For the text-containing cell, return its midpoint in (X, Y) coordinate format. 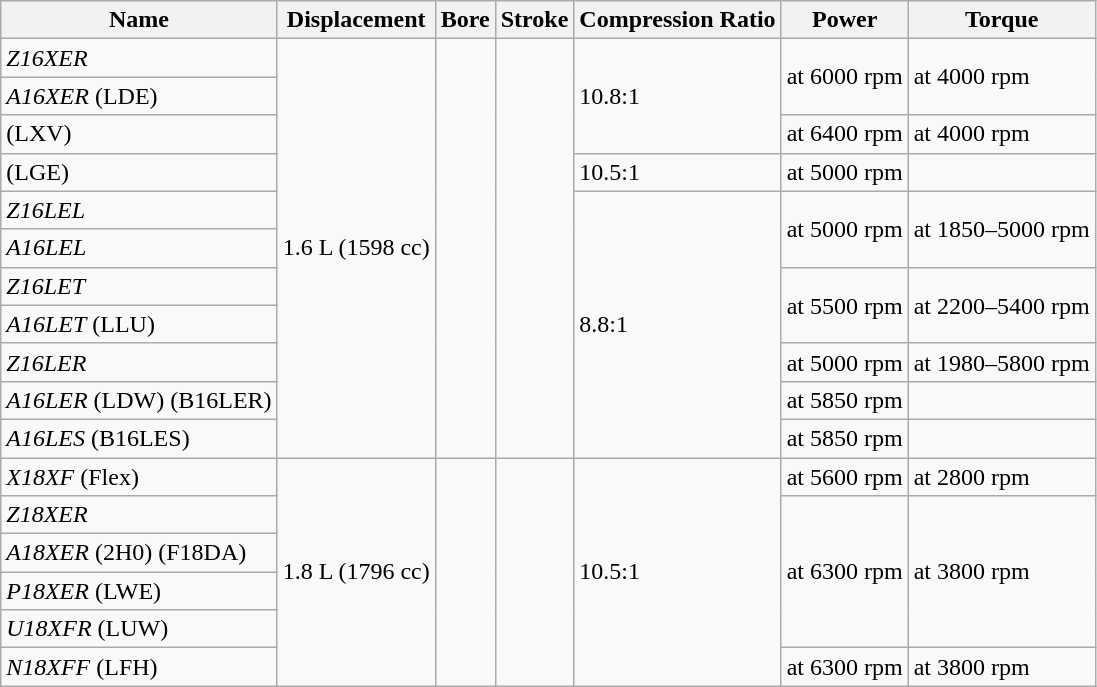
A16LET (LLU) (139, 324)
Z16XER (139, 58)
1.6 L (1598 cc) (356, 248)
A16LES (B16LES) (139, 438)
Stroke (534, 20)
A16XER (LDE) (139, 96)
at 1980–5800 rpm (1002, 362)
Torque (1002, 20)
at 2800 rpm (1002, 477)
at 6400 rpm (844, 134)
Compression Ratio (678, 20)
(LXV) (139, 134)
Bore (465, 20)
P18XER (LWE) (139, 591)
A16LEL (139, 248)
10.8:1 (678, 96)
at 5500 rpm (844, 305)
U18XFR (LUW) (139, 629)
Name (139, 20)
1.8 L (1796 cc) (356, 572)
N18XFF (LFH) (139, 667)
(LGE) (139, 172)
Z16LEL (139, 210)
Power (844, 20)
Z16LET (139, 286)
at 1850–5000 rpm (1002, 229)
A18XER (2H0) (F18DA) (139, 553)
at 5600 rpm (844, 477)
Displacement (356, 20)
Z18XER (139, 515)
at 2200–5400 rpm (1002, 305)
Z16LER (139, 362)
at 6000 rpm (844, 77)
A16LER (LDW) (B16LER) (139, 400)
X18XF (Flex) (139, 477)
8.8:1 (678, 324)
